Locate the cell with the specified text and output its [X, Y] center coordinate. 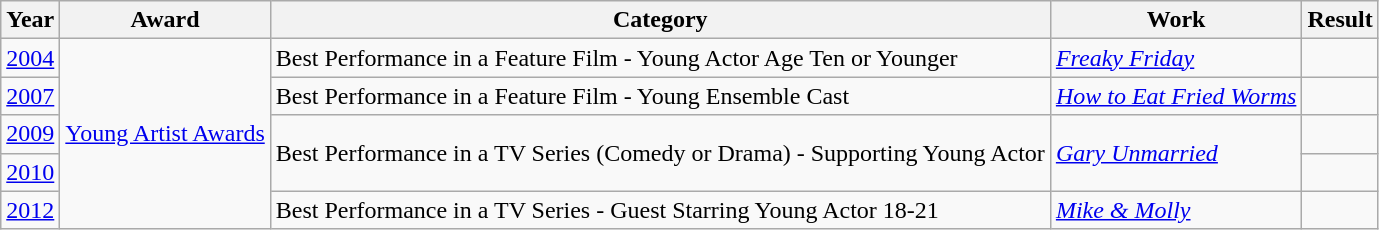
Best Performance in a TV Series - Guest Starring Young Actor 18-21 [660, 210]
Best Performance in a Feature Film - Young Ensemble Cast [660, 96]
Freaky Friday [1176, 58]
2009 [30, 134]
How to Eat Fried Worms [1176, 96]
Award [165, 20]
2007 [30, 96]
Mike & Molly [1176, 210]
Best Performance in a Feature Film - Young Actor Age Ten or Younger [660, 58]
Category [660, 20]
Year [30, 20]
Gary Unmarried [1176, 153]
2010 [30, 172]
Young Artist Awards [165, 134]
2012 [30, 210]
Result [1340, 20]
Best Performance in a TV Series (Comedy or Drama) - Supporting Young Actor [660, 153]
Work [1176, 20]
2004 [30, 58]
